Determine the (X, Y) coordinate at the center of the cell enclosing the given text.  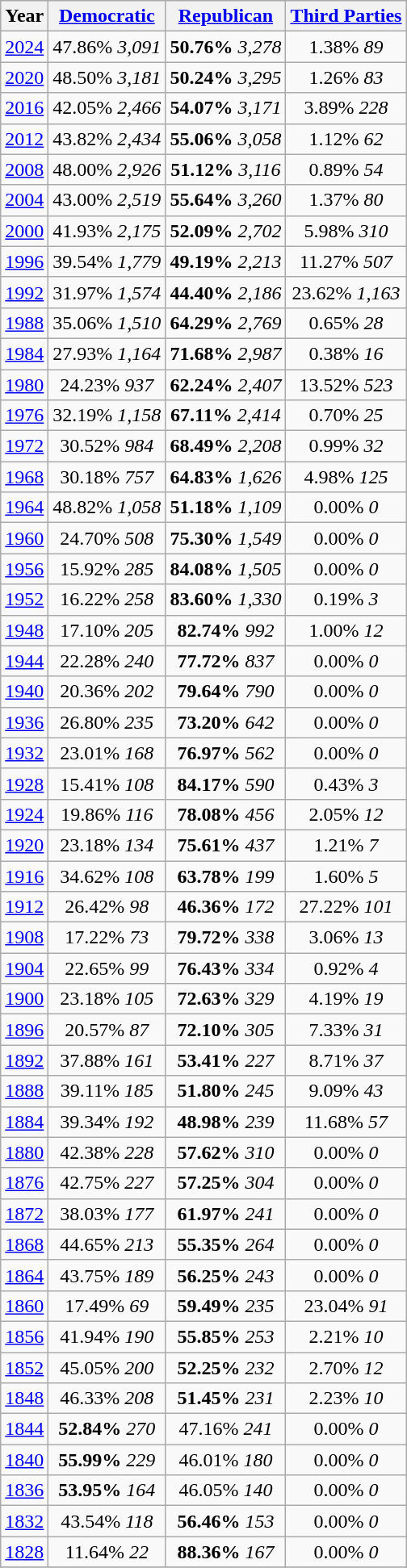
16.22% 258 (107, 600)
39.34% 192 (107, 1122)
27.22% 101 (346, 907)
1944 (24, 661)
17.49% 69 (107, 1306)
2008 (24, 169)
1928 (24, 784)
84.08% 1,505 (226, 569)
79.72% 338 (226, 938)
51.12% 3,116 (226, 169)
5.98% 310 (346, 231)
76.43% 334 (226, 968)
23.62% 1,163 (346, 292)
55.64% 3,260 (226, 200)
7.33% 31 (346, 1030)
51.18% 1,109 (226, 508)
72.63% 329 (226, 999)
1996 (24, 261)
1860 (24, 1306)
2.23% 10 (346, 1399)
38.03% 177 (107, 1214)
57.25% 304 (226, 1183)
73.20% 642 (226, 722)
1840 (24, 1460)
1900 (24, 999)
11.27% 507 (346, 261)
1896 (24, 1030)
1992 (24, 292)
56.25% 243 (226, 1275)
1.37% 80 (346, 200)
78.08% 456 (226, 814)
1940 (24, 692)
1888 (24, 1091)
26.42% 98 (107, 907)
23.04% 91 (346, 1306)
71.68% 2,987 (226, 353)
1.00% 12 (346, 630)
1932 (24, 753)
3.06% 13 (346, 938)
35.06% 1,510 (107, 323)
23.18% 105 (107, 999)
48.00% 2,926 (107, 169)
64.29% 2,769 (226, 323)
30.18% 757 (107, 477)
23.18% 134 (107, 845)
0.43% 3 (346, 784)
1916 (24, 876)
55.35% 264 (226, 1244)
49.19% 2,213 (226, 261)
47.16% 241 (226, 1429)
17.22% 73 (107, 938)
57.62% 310 (226, 1152)
1884 (24, 1122)
52.25% 232 (226, 1368)
63.78% 199 (226, 876)
1880 (24, 1152)
11.64% 22 (107, 1552)
1908 (24, 938)
2012 (24, 139)
4.19% 19 (346, 999)
1.38% 89 (346, 47)
0.38% 16 (346, 353)
1892 (24, 1060)
2.05% 12 (346, 814)
88.36% 167 (226, 1552)
2024 (24, 47)
1828 (24, 1552)
39.11% 185 (107, 1091)
17.10% 205 (107, 630)
46.36% 172 (226, 907)
3.89% 228 (346, 108)
Year (24, 16)
0.70% 25 (346, 416)
67.11% 2,414 (226, 416)
45.05% 200 (107, 1368)
43.00% 2,519 (107, 200)
2020 (24, 77)
15.41% 108 (107, 784)
24.23% 937 (107, 385)
42.05% 2,466 (107, 108)
1848 (24, 1399)
55.99% 229 (107, 1460)
1912 (24, 907)
1920 (24, 845)
22.28% 240 (107, 661)
15.92% 285 (107, 569)
82.74% 992 (226, 630)
30.52% 984 (107, 446)
55.06% 3,058 (226, 139)
1832 (24, 1521)
53.95% 164 (107, 1491)
43.54% 118 (107, 1521)
39.54% 1,779 (107, 261)
1876 (24, 1183)
1956 (24, 569)
32.19% 1,158 (107, 416)
62.24% 2,407 (226, 385)
27.93% 1,164 (107, 353)
1976 (24, 416)
1968 (24, 477)
1864 (24, 1275)
1856 (24, 1336)
4.98% 125 (346, 477)
48.82% 1,058 (107, 508)
52.09% 2,702 (226, 231)
46.33% 208 (107, 1399)
1872 (24, 1214)
1852 (24, 1368)
56.46% 153 (226, 1521)
1972 (24, 446)
41.93% 2,175 (107, 231)
1988 (24, 323)
1984 (24, 353)
64.83% 1,626 (226, 477)
0.19% 3 (346, 600)
50.76% 3,278 (226, 47)
48.50% 3,181 (107, 77)
2004 (24, 200)
Republican (226, 16)
11.68% 57 (346, 1122)
76.97% 562 (226, 753)
52.84% 270 (107, 1429)
1836 (24, 1491)
19.86% 116 (107, 814)
75.30% 1,549 (226, 538)
1904 (24, 968)
1960 (24, 538)
1964 (24, 508)
1924 (24, 814)
1948 (24, 630)
2.70% 12 (346, 1368)
59.49% 235 (226, 1306)
75.61% 437 (226, 845)
1.60% 5 (346, 876)
1.26% 83 (346, 77)
1980 (24, 385)
1952 (24, 600)
44.65% 213 (107, 1244)
37.88% 161 (107, 1060)
72.10% 305 (226, 1030)
24.70% 508 (107, 538)
0.65% 28 (346, 323)
61.97% 241 (226, 1214)
Democratic (107, 16)
46.01% 180 (226, 1460)
20.57% 87 (107, 1030)
68.49% 2,208 (226, 446)
31.97% 1,574 (107, 292)
1868 (24, 1244)
83.60% 1,330 (226, 600)
0.89% 54 (346, 169)
42.75% 227 (107, 1183)
43.75% 189 (107, 1275)
2.21% 10 (346, 1336)
1.21% 7 (346, 845)
0.92% 4 (346, 968)
43.82% 2,434 (107, 139)
2016 (24, 108)
0.99% 32 (346, 446)
51.80% 245 (226, 1091)
55.85% 253 (226, 1336)
84.17% 590 (226, 784)
2000 (24, 231)
53.41% 227 (226, 1060)
46.05% 140 (226, 1491)
20.36% 202 (107, 692)
1936 (24, 722)
Third Parties (346, 16)
54.07% 3,171 (226, 108)
22.65% 99 (107, 968)
77.72% 837 (226, 661)
42.38% 228 (107, 1152)
34.62% 108 (107, 876)
23.01% 168 (107, 753)
79.64% 790 (226, 692)
50.24% 3,295 (226, 77)
48.98% 239 (226, 1122)
47.86% 3,091 (107, 47)
1844 (24, 1429)
9.09% 43 (346, 1091)
13.52% 523 (346, 385)
44.40% 2,186 (226, 292)
41.94% 190 (107, 1336)
26.80% 235 (107, 722)
8.71% 37 (346, 1060)
51.45% 231 (226, 1399)
1.12% 62 (346, 139)
